Determine the (X, Y) coordinate at the center of the cell enclosing the given text.  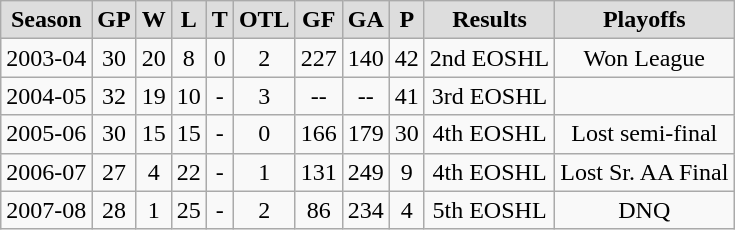
T (220, 20)
28 (114, 210)
L (188, 20)
3 (264, 96)
GA (366, 20)
Season (46, 20)
Results (489, 20)
27 (114, 172)
2005-06 (46, 134)
OTL (264, 20)
2003-04 (46, 58)
Lost Sr. AA Final (644, 172)
10 (188, 96)
22 (188, 172)
2nd EOSHL (489, 58)
Playoffs (644, 20)
86 (318, 210)
2004-05 (46, 96)
41 (406, 96)
166 (318, 134)
GP (114, 20)
19 (154, 96)
179 (366, 134)
P (406, 20)
2007-08 (46, 210)
Lost semi-final (644, 134)
Won League (644, 58)
42 (406, 58)
DNQ (644, 210)
25 (188, 210)
9 (406, 172)
GF (318, 20)
249 (366, 172)
227 (318, 58)
32 (114, 96)
8 (188, 58)
20 (154, 58)
W (154, 20)
131 (318, 172)
5th EOSHL (489, 210)
234 (366, 210)
2006-07 (46, 172)
140 (366, 58)
3rd EOSHL (489, 96)
